Scan for the cell matching the given text and deliver its [X, Y] coordinate at center. 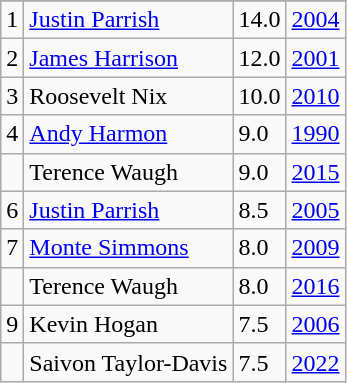
2004 [316, 20]
Monte Simmons [128, 248]
2006 [316, 324]
10.0 [260, 96]
James Harrison [128, 58]
2005 [316, 210]
2016 [316, 286]
3 [12, 96]
2022 [316, 362]
4 [12, 134]
12.0 [260, 58]
6 [12, 210]
Roosevelt Nix [128, 96]
Kevin Hogan [128, 324]
1 [12, 20]
2 [12, 58]
Andy Harmon [128, 134]
8.5 [260, 210]
2009 [316, 248]
2010 [316, 96]
2015 [316, 172]
Saivon Taylor-Davis [128, 362]
7 [12, 248]
1990 [316, 134]
2001 [316, 58]
9 [12, 324]
14.0 [260, 20]
